Scan for the cell matching the given text and deliver its (x, y) coordinate at center. 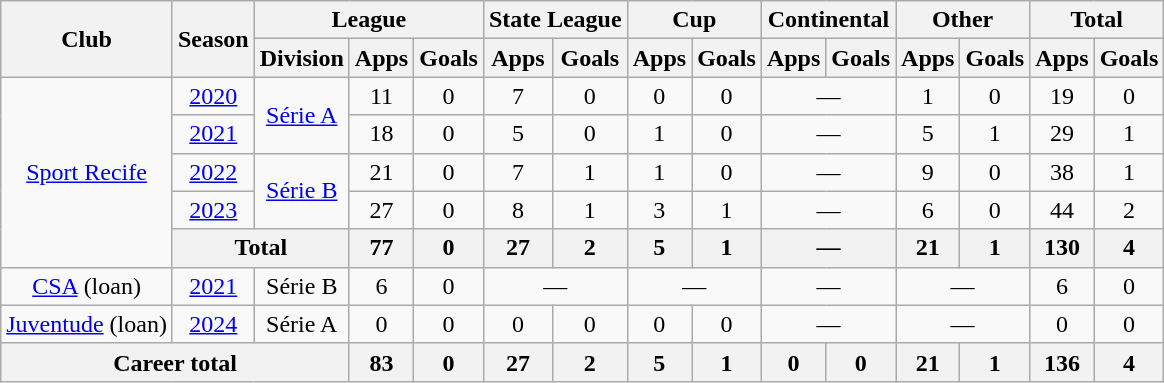
Other (963, 20)
2024 (213, 324)
19 (1062, 96)
130 (1062, 248)
Cup (694, 20)
18 (381, 134)
Continental (828, 20)
Season (213, 39)
77 (381, 248)
8 (518, 210)
29 (1062, 134)
2022 (213, 172)
136 (1062, 362)
Division (302, 58)
Sport Recife (87, 172)
11 (381, 96)
44 (1062, 210)
2020 (213, 96)
Juventude (loan) (87, 324)
Career total (176, 362)
38 (1062, 172)
State League (555, 20)
3 (659, 210)
9 (928, 172)
League (368, 20)
2023 (213, 210)
83 (381, 362)
Club (87, 39)
CSA (loan) (87, 286)
